Return the (x, y) coordinate for the center point of the cell that contains the specified text.  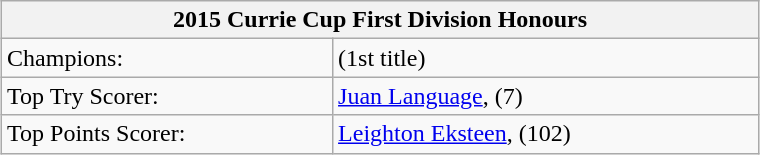
2015 Currie Cup First Division Honours (380, 20)
Juan Language, (7) (546, 96)
Leighton Eksteen, (102) (546, 134)
Top Points Scorer: (168, 134)
Top Try Scorer: (168, 96)
(1st title) (546, 58)
Champions: (168, 58)
